Locate the cell with the specified text and output its [X, Y] center coordinate. 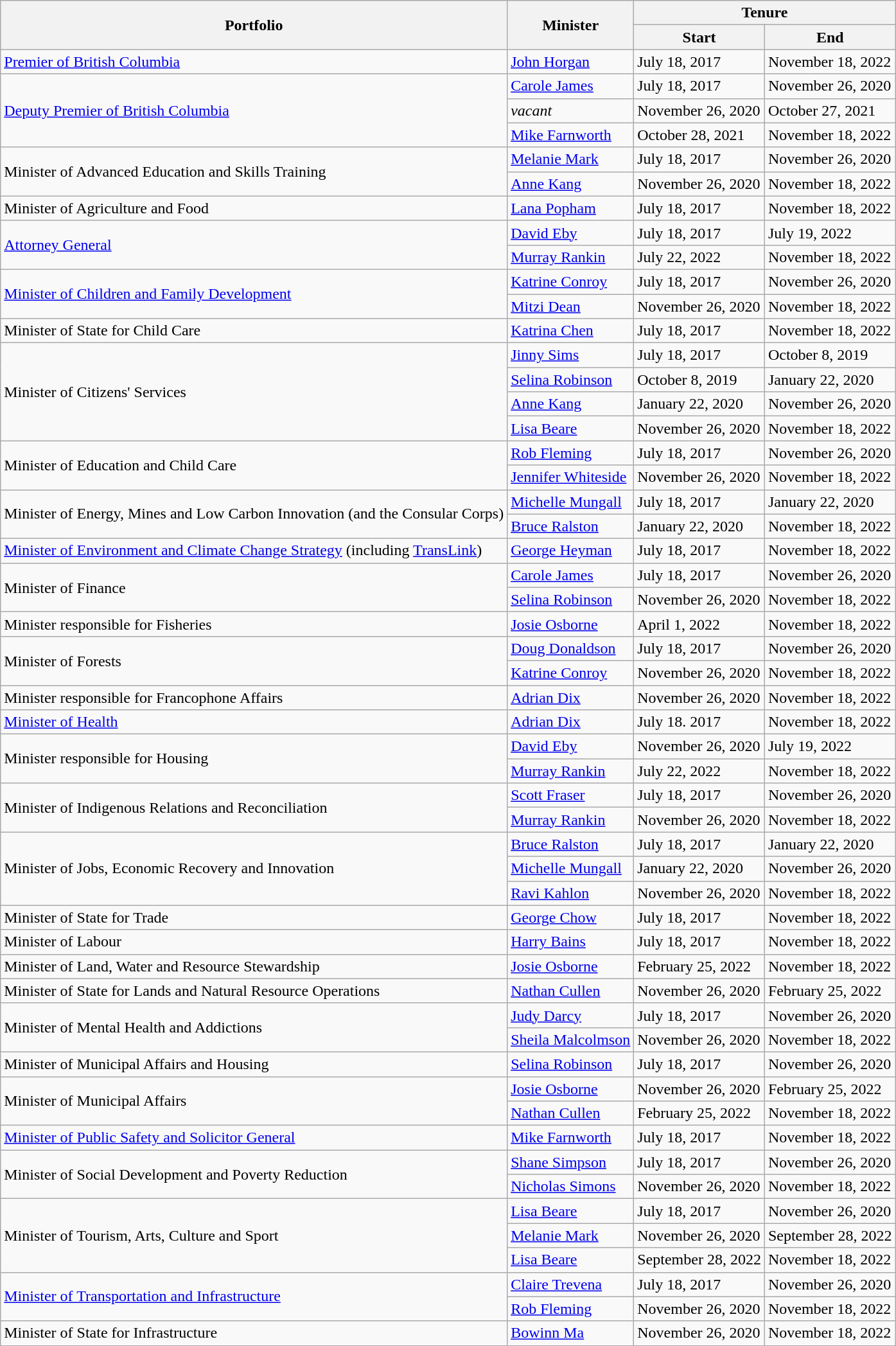
Nicholas Simons [570, 1187]
October 28, 2021 [699, 135]
Doug Donaldson [570, 648]
Sheila Malcolmson [570, 1040]
Katrina Chen [570, 331]
Minister of Tourism, Arts, Culture and Sport [254, 1235]
Minister of Municipal Affairs [254, 1101]
Mitzi Dean [570, 306]
Minister of Education and Child Care [254, 465]
Minister of Jobs, Economic Recovery and Innovation [254, 869]
Minister of Citizens' Services [254, 392]
Ravi Kahlon [570, 893]
Minister of Land, Water and Resource Stewardship [254, 966]
Minister of State for Trade [254, 917]
Minister of Children and Family Development [254, 294]
Minister of Forests [254, 660]
Tenure [764, 13]
End [830, 37]
Minister of Agriculture and Food [254, 208]
Judy Darcy [570, 1015]
Minister of Social Development and Poverty Reduction [254, 1174]
Minister [570, 25]
Scott Fraser [570, 795]
Start [699, 37]
Minister of Environment and Climate Change Strategy (including TransLink) [254, 551]
Harry Bains [570, 942]
April 1, 2022 [699, 624]
Minister of Public Safety and Solicitor General [254, 1138]
Minister responsible for Housing [254, 759]
July 18. 2017 [699, 722]
Minister responsible for Francophone Affairs [254, 697]
Portfolio [254, 25]
October 27, 2021 [830, 111]
Jinny Sims [570, 355]
Deputy Premier of British Columbia [254, 111]
Minister of Municipal Affairs and Housing [254, 1064]
Minister of State for Lands and Natural Resource Operations [254, 991]
Minister responsible for Fisheries [254, 624]
Claire Trevena [570, 1284]
Jennifer Whiteside [570, 477]
Minister of State for Child Care [254, 331]
Bowinn Ma [570, 1333]
Minister of State for Infrastructure [254, 1333]
Minister of Transportation and Infrastructure [254, 1297]
Minister of Indigenous Relations and Reconciliation [254, 808]
Minister of Labour [254, 942]
Minister of Finance [254, 587]
Minister of Energy, Mines and Low Carbon Innovation (and the Consular Corps) [254, 514]
Minister of Advanced Education and Skills Training [254, 172]
John Horgan [570, 62]
Lana Popham [570, 208]
Premier of British Columbia [254, 62]
vacant [570, 111]
Minister of Health [254, 722]
George Heyman [570, 551]
Attorney General [254, 245]
George Chow [570, 917]
Minister of Mental Health and Addictions [254, 1027]
Shane Simpson [570, 1162]
